Pinpoint the cell where the given text exists, returning its (x, y) midpoint coordinate. 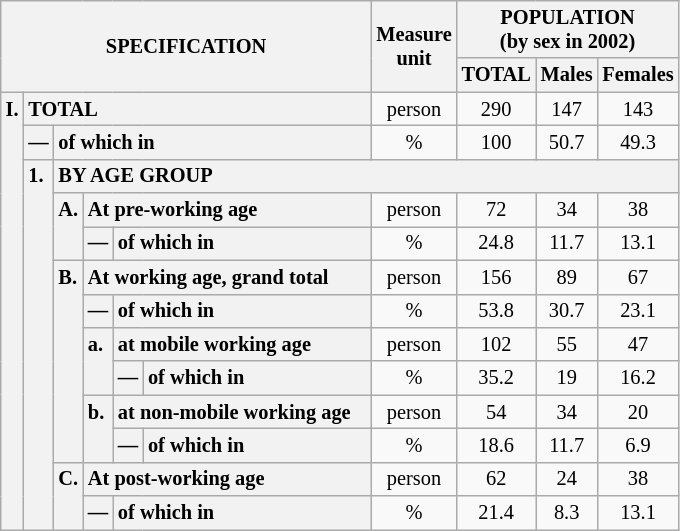
49.3 (638, 142)
24.8 (496, 243)
53.8 (496, 311)
a. (98, 360)
30.7 (567, 311)
Females (638, 75)
Males (567, 75)
POPULATION (by sex in 2002) (568, 29)
102 (496, 344)
At pre-working age (227, 210)
19 (567, 378)
89 (567, 277)
A. (68, 226)
20 (638, 412)
100 (496, 142)
62 (496, 479)
143 (638, 109)
35.2 (496, 378)
8.3 (567, 513)
At post-working age (227, 479)
72 (496, 210)
54 (496, 412)
23.1 (638, 311)
Measure unit (414, 46)
B. (68, 361)
147 (567, 109)
18.6 (496, 445)
67 (638, 277)
b. (98, 428)
at mobile working age (242, 344)
16.2 (638, 378)
At working age, grand total (227, 277)
50.7 (567, 142)
at non-mobile working age (242, 412)
21.4 (496, 513)
55 (567, 344)
BY AGE GROUP (366, 176)
C. (68, 496)
6.9 (638, 445)
1. (38, 344)
24 (567, 479)
SPECIFICATION (186, 46)
I. (12, 311)
290 (496, 109)
156 (496, 277)
47 (638, 344)
